Output the (X, Y) coordinate of the center of the cell containing the given text.  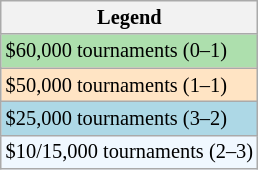
$60,000 tournaments (0–1) (130, 51)
$25,000 tournaments (3–2) (130, 118)
Legend (130, 17)
$10/15,000 tournaments (2–3) (130, 152)
$50,000 tournaments (1–1) (130, 85)
